Determine the (X, Y) coordinate at the center of the cell enclosing the given text.  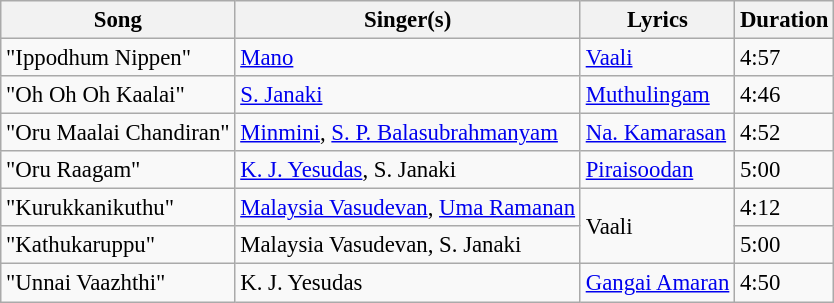
Duration (784, 20)
Malaysia Vasudevan, Uma Ramanan (408, 208)
Lyrics (657, 20)
"Oh Oh Oh Kaalai" (118, 95)
Minmini, S. P. Balasubrahmanyam (408, 133)
Singer(s) (408, 20)
4:12 (784, 208)
4:52 (784, 133)
"Oru Maalai Chandiran" (118, 133)
4:50 (784, 283)
4:57 (784, 58)
4:46 (784, 95)
S. Janaki (408, 95)
"Unnai Vaazhthi" (118, 283)
"Kathukaruppu" (118, 245)
K. J. Yesudas (408, 283)
Mano (408, 58)
Piraisoodan (657, 170)
Muthulingam (657, 95)
Gangai Amaran (657, 283)
K. J. Yesudas, S. Janaki (408, 170)
"Ippodhum Nippen" (118, 58)
Song (118, 20)
"Oru Raagam" (118, 170)
"Kurukkanikuthu" (118, 208)
Malaysia Vasudevan, S. Janaki (408, 245)
Na. Kamarasan (657, 133)
